Detect which cell encompasses the target text, then output its (X, Y) center coordinate. 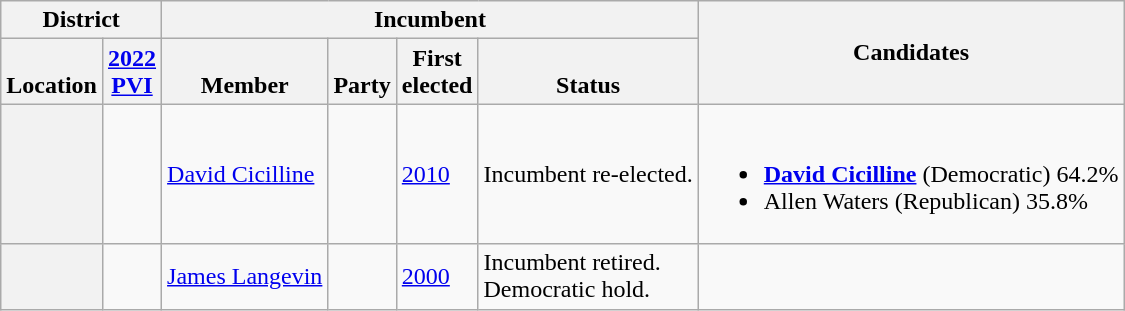
2010 (437, 174)
Incumbent re-elected. (588, 174)
Member (245, 72)
Location (52, 72)
Firstelected (437, 72)
Incumbent retired.Democratic hold. (588, 276)
Incumbent (430, 20)
District (82, 20)
David Cicilline (245, 174)
Party (362, 72)
Candidates (911, 52)
2000 (437, 276)
Status (588, 72)
David Cicilline (Democratic) 64.2%Allen Waters (Republican) 35.8% (911, 174)
James Langevin (245, 276)
2022PVI (132, 72)
